Locate the cell with the specified text and output its (x, y) center coordinate. 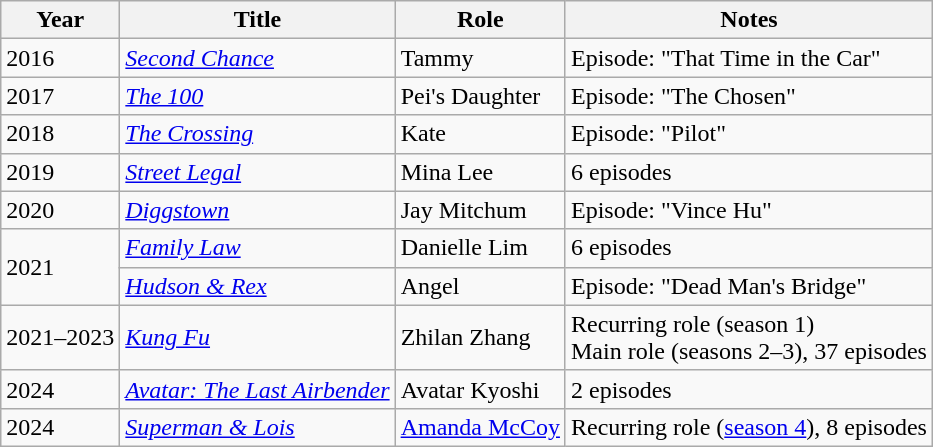
Kate (480, 134)
Pei's Daughter (480, 96)
Amanda McCoy (480, 427)
Mina Lee (480, 172)
2 episodes (748, 389)
2021–2023 (60, 338)
Episode: "Vince Hu" (748, 210)
Recurring role (season 4), 8 episodes (748, 427)
Angel (480, 286)
2017 (60, 96)
Hudson & Rex (258, 286)
Kung Fu (258, 338)
Avatar: The Last Airbender (258, 389)
Episode: "The Chosen" (748, 96)
The 100 (258, 96)
Superman & Lois (258, 427)
Episode: "Dead Man's Bridge" (748, 286)
Family Law (258, 248)
Episode: "That Time in the Car" (748, 58)
Street Legal (258, 172)
Diggstown (258, 210)
Notes (748, 20)
Second Chance (258, 58)
Tammy (480, 58)
2018 (60, 134)
Title (258, 20)
Jay Mitchum (480, 210)
Avatar Kyoshi (480, 389)
Episode: "Pilot" (748, 134)
Zhilan Zhang (480, 338)
Role (480, 20)
2020 (60, 210)
Danielle Lim (480, 248)
2019 (60, 172)
The Crossing (258, 134)
Year (60, 20)
Recurring role (season 1) Main role (seasons 2–3), 37 episodes (748, 338)
2016 (60, 58)
2021 (60, 267)
